For the text-containing cell, return its midpoint in (x, y) coordinate format. 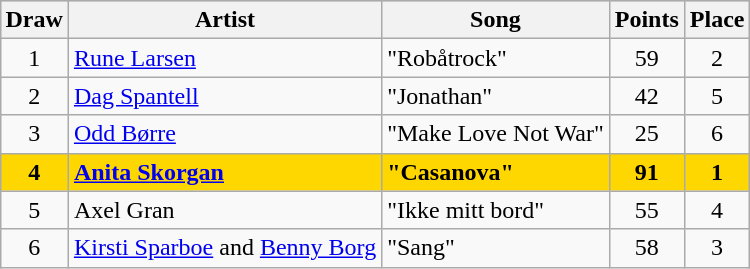
Dag Spantell (224, 96)
"Casanova" (496, 172)
Artist (224, 20)
Points (646, 20)
25 (646, 134)
"Jonathan" (496, 96)
Kirsti Sparboe and Benny Borg (224, 248)
58 (646, 248)
Song (496, 20)
"Ikke mitt bord" (496, 210)
"Sang" (496, 248)
42 (646, 96)
Anita Skorgan (224, 172)
"Make Love Not War" (496, 134)
Axel Gran (224, 210)
Rune Larsen (224, 58)
Odd Børre (224, 134)
Place (717, 20)
Draw (34, 20)
55 (646, 210)
91 (646, 172)
"Robåtrock" (496, 58)
59 (646, 58)
